Locate the cell with the specified text and output its [x, y] center coordinate. 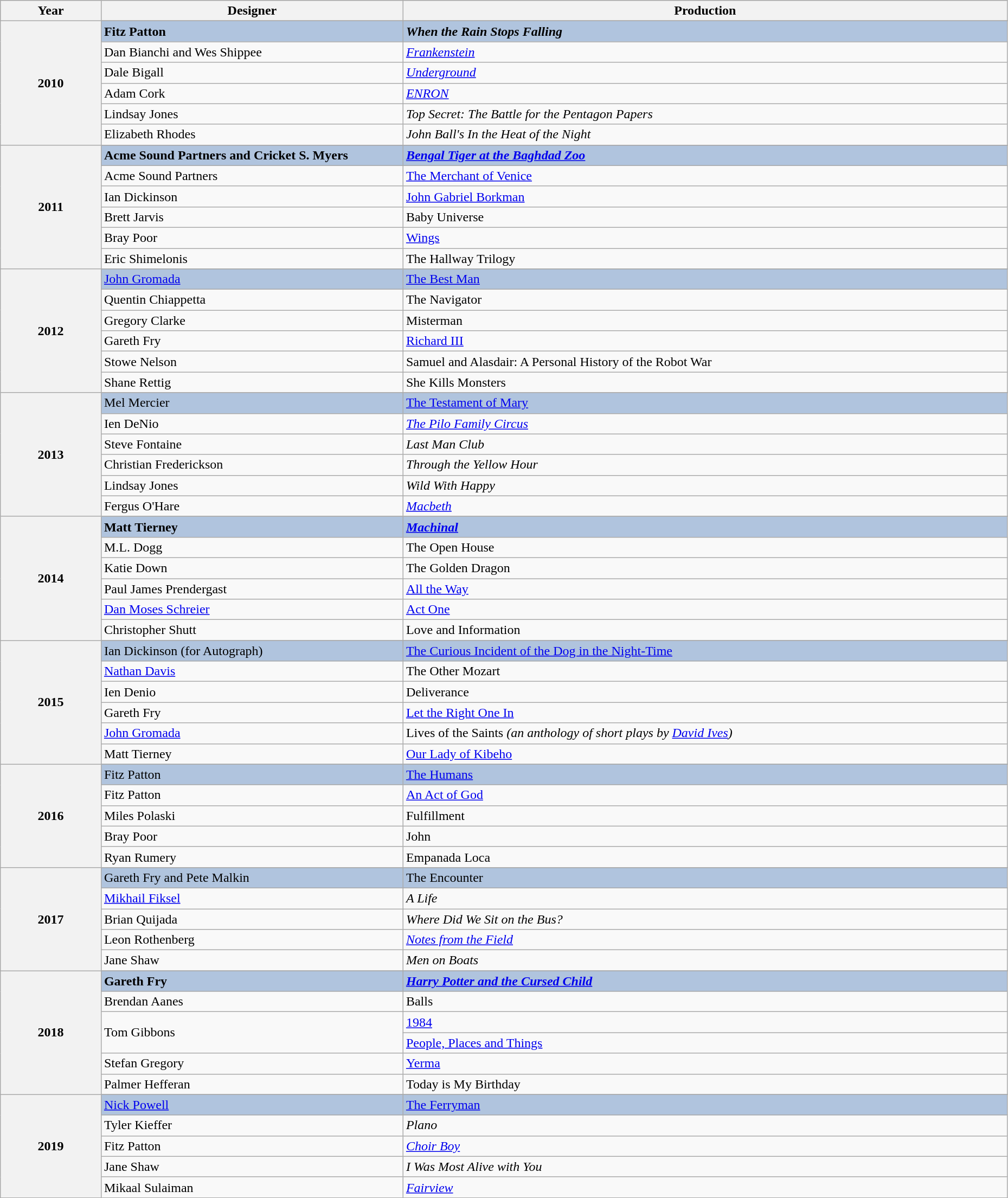
The Encounter [705, 877]
Designer [252, 11]
2011 [51, 207]
John Ball's In the Heat of the Night [705, 134]
The Other Mozart [705, 671]
Production [705, 11]
Let the Right One In [705, 713]
Our Lady of Kibeho [705, 754]
Fergus O'Hare [252, 506]
Dan Bianchi and Wes Shippee [252, 52]
I Was Most Alive with You [705, 1167]
Brendan Aanes [252, 1002]
2016 [51, 816]
Samuel and Alasdair: A Personal History of the Robot War [705, 362]
Wild With Happy [705, 485]
Mikhail Fiksel [252, 898]
Gregory Clarke [252, 321]
Adam Cork [252, 93]
Ien DeNio [252, 424]
Yerma [705, 1064]
Ryan Rumery [252, 857]
Through the Yellow Hour [705, 465]
Men on Boats [705, 960]
Ien Denio [252, 692]
A Life [705, 898]
Shane Rettig [252, 382]
Palmer Hefferan [252, 1084]
Mikaal Sulaiman [252, 1187]
Machinal [705, 527]
Elizabeth Rhodes [252, 134]
The Curious Incident of the Dog in the Night-Time [705, 651]
2015 [51, 702]
Ian Dickinson [252, 196]
Tyler Kieffer [252, 1125]
Macbeth [705, 506]
An Act of God [705, 795]
John [705, 836]
Mel Mercier [252, 403]
John Gabriel Borkman [705, 196]
2017 [51, 919]
Plano [705, 1125]
The Hallway Trilogy [705, 259]
2018 [51, 1033]
Balls [705, 1002]
Christopher Shutt [252, 630]
Misterman [705, 321]
Eric Shimelonis [252, 259]
Brett Jarvis [252, 217]
Acme Sound Partners [252, 176]
Stowe Nelson [252, 362]
Lives of the Saints (an anthology of short plays by David Ives) [705, 733]
M.L. Dogg [252, 547]
Dan Moses Schreier [252, 610]
The Merchant of Venice [705, 176]
Dale Bigall [252, 73]
Frankenstein [705, 52]
The Open House [705, 547]
Brian Quijada [252, 919]
2010 [51, 83]
1984 [705, 1022]
Fairview [705, 1187]
The Pilo Family Circus [705, 424]
2019 [51, 1146]
Paul James Prendergast [252, 588]
Tom Gibbons [252, 1033]
Last Man Club [705, 444]
The Best Man [705, 279]
Harry Potter and the Cursed Child [705, 981]
The Ferryman [705, 1105]
Gareth Fry and Pete Malkin [252, 877]
Stefan Gregory [252, 1064]
Christian Frederickson [252, 465]
Today is My Birthday [705, 1084]
Love and Information [705, 630]
The Humans [705, 774]
2013 [51, 454]
The Testament of Mary [705, 403]
The Navigator [705, 300]
Deliverance [705, 692]
Miles Polaski [252, 816]
People, Places and Things [705, 1043]
Leon Rothenberg [252, 940]
ENRON [705, 93]
Choir Boy [705, 1146]
Top Secret: The Battle for the Pentagon Papers [705, 114]
Quentin Chiappetta [252, 300]
Katie Down [252, 568]
The Golden Dragon [705, 568]
Notes from the Field [705, 940]
Ian Dickinson (for Autograph) [252, 651]
She Kills Monsters [705, 382]
Baby Universe [705, 217]
Richard III [705, 341]
Act One [705, 610]
Wings [705, 238]
Steve Fontaine [252, 444]
Nick Powell [252, 1105]
Bengal Tiger at the Baghdad Zoo [705, 155]
Fulfillment [705, 816]
Year [51, 11]
When the Rain Stops Falling [705, 31]
Acme Sound Partners and Cricket S. Myers [252, 155]
Empanada Loca [705, 857]
All the Way [705, 588]
Nathan Davis [252, 671]
Underground [705, 73]
2014 [51, 578]
2012 [51, 331]
Where Did We Sit on the Bus? [705, 919]
